Search for the cell housing the specified text and yield its [x, y] center coordinate. 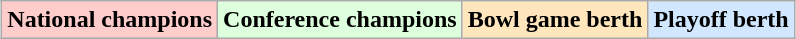
Bowl game berth [555, 20]
Playoff berth [721, 20]
National champions [110, 20]
Conference champions [340, 20]
